Search for the cell housing the specified text and yield its [x, y] center coordinate. 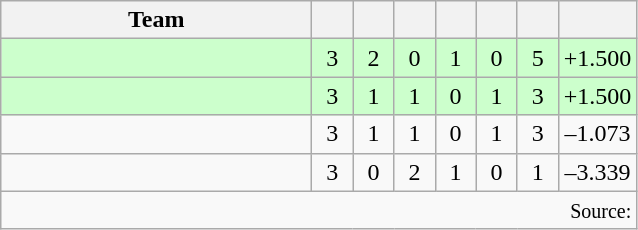
5 [538, 58]
Team [156, 20]
–3.339 [598, 172]
Source: [319, 210]
–1.073 [598, 134]
